Capture the cell that displays the provided text and extract its (x, y) central coordinate. 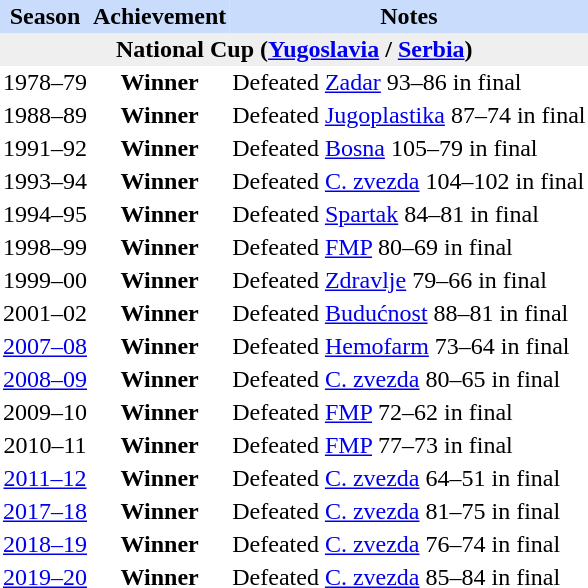
2001–02 (45, 314)
Defeated FMP 80–69 in final (408, 248)
1994–95 (45, 214)
1998–99 (45, 248)
1993–94 (45, 182)
2011–12 (45, 478)
Defeated C. zvezda 76–74 in final (408, 544)
1988–89 (45, 116)
Defeated C. zvezda 64–51 in final (408, 478)
Defeated C. zvezda 104–102 in final (408, 182)
Defeated Hemofarm 73–64 in final (408, 346)
Defeated Bosna 105–79 in final (408, 148)
1991–92 (45, 148)
Notes (408, 16)
2008–09 (45, 380)
Defeated C. zvezda 80–65 in final (408, 380)
2010–11 (45, 446)
Defeated Zdravlje 79–66 in final (408, 280)
Defeated C. zvezda 81–75 in final (408, 512)
Defeated FMP 77–73 in final (408, 446)
Achievement (160, 16)
2007–08 (45, 346)
Defeated Jugoplastika 87–74 in final (408, 116)
Defeated FMP 72–62 in final (408, 412)
2009–10 (45, 412)
Defeated Spartak 84–81 in final (408, 214)
Season (45, 16)
2018–19 (45, 544)
2017–18 (45, 512)
1978–79 (45, 82)
Defeated Budućnost 88–81 in final (408, 314)
Defeated Zadar 93–86 in final (408, 82)
1999–00 (45, 280)
